Detect which cell encompasses the target text, then output its [X, Y] center coordinate. 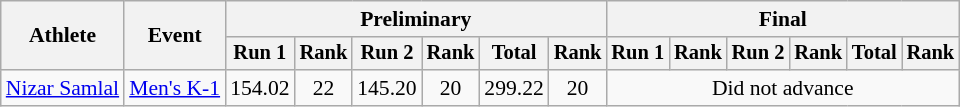
Athlete [62, 36]
Final [782, 19]
Nizar Samlal [62, 88]
Preliminary [416, 19]
299.22 [514, 88]
Men's K-1 [174, 88]
22 [324, 88]
Event [174, 36]
Did not advance [782, 88]
154.02 [260, 88]
145.20 [386, 88]
